Find where the given text appears and provide that cell's center as (X, Y) coordinate. 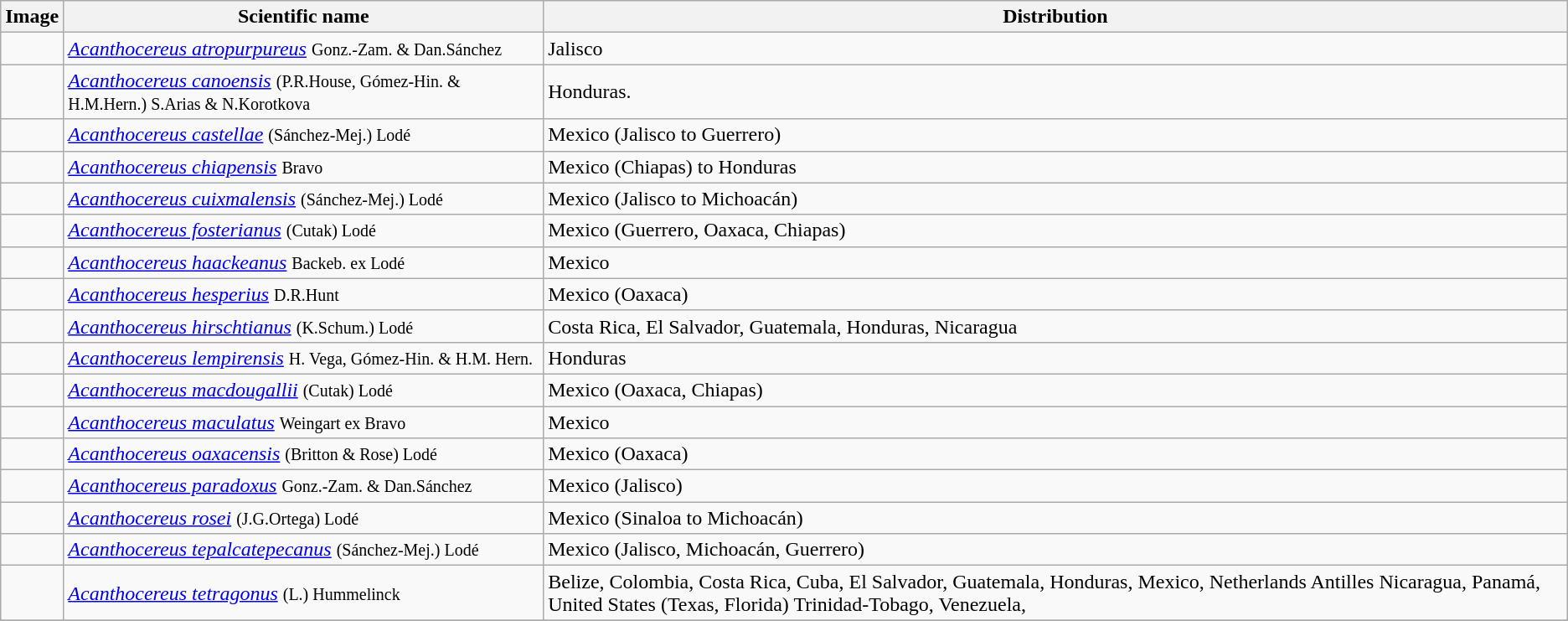
Acanthocereus fosterianus (Cutak) Lodé (303, 230)
Acanthocereus hirschtianus (K.Schum.) Lodé (303, 326)
Acanthocereus oaxacensis (Britton & Rose) Lodé (303, 454)
Mexico (Guerrero, Oaxaca, Chiapas) (1055, 230)
Acanthocereus tepalcatepecanus (Sánchez-Mej.) Lodé (303, 550)
Acanthocereus paradoxus Gonz.-Zam. & Dan.Sánchez (303, 486)
Mexico (Jalisco, Michoacán, Guerrero) (1055, 550)
Mexico (Jalisco) (1055, 486)
Acanthocereus macdougallii (Cutak) Lodé (303, 390)
Distribution (1055, 17)
Acanthocereus lempirensis H. Vega, Gómez-Hin. & H.M. Hern. (303, 358)
Acanthocereus canoensis (P.R.House, Gómez-Hin. & H.M.Hern.) S.Arias & N.Korotkova (303, 92)
Mexico (Chiapas) to Honduras (1055, 167)
Acanthocereus atropurpureus Gonz.-Zam. & Dan.Sánchez (303, 49)
Mexico (Jalisco to Guerrero) (1055, 135)
Acanthocereus maculatus Weingart ex Bravo (303, 422)
Acanthocereus haackeanus Backeb. ex Lodé (303, 262)
Acanthocereus rosei (J.G.Ortega) Lodé (303, 518)
Acanthocereus tetragonus (L.) Hummelinck (303, 593)
Mexico (Sinaloa to Michoacán) (1055, 518)
Costa Rica, El Salvador, Guatemala, Honduras, Nicaragua (1055, 326)
Honduras (1055, 358)
Acanthocereus hesperius D.R.Hunt (303, 294)
Honduras. (1055, 92)
Acanthocereus castellae (Sánchez-Mej.) Lodé (303, 135)
Mexico (Oaxaca, Chiapas) (1055, 390)
Jalisco (1055, 49)
Mexico (Jalisco to Michoacán) (1055, 199)
Scientific name (303, 17)
Image (32, 17)
Acanthocereus chiapensis Bravo (303, 167)
Acanthocereus cuixmalensis (Sánchez-Mej.) Lodé (303, 199)
